Return the [X, Y] coordinate for the center point of the cell that contains the specified text.  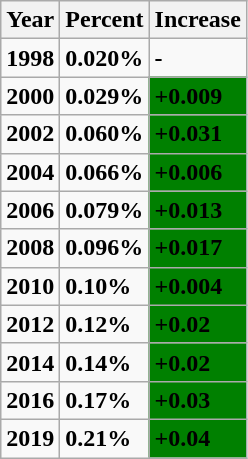
+0.004 [198, 286]
2008 [30, 248]
0.020% [104, 58]
2016 [30, 400]
+0.006 [198, 172]
2012 [30, 324]
2000 [30, 96]
0.060% [104, 134]
1998 [30, 58]
0.21% [104, 438]
Year [30, 20]
2019 [30, 438]
+0.017 [198, 248]
+0.031 [198, 134]
0.066% [104, 172]
2014 [30, 362]
+0.013 [198, 210]
- [198, 58]
0.12% [104, 324]
0.10% [104, 286]
0.096% [104, 248]
2004 [30, 172]
+0.009 [198, 96]
0.079% [104, 210]
2002 [30, 134]
0.14% [104, 362]
0.029% [104, 96]
+0.03 [198, 400]
Percent [104, 20]
2006 [30, 210]
Increase [198, 20]
+0.04 [198, 438]
2010 [30, 286]
0.17% [104, 400]
